Determine the [X, Y] coordinate at the center of the cell enclosing the given text.  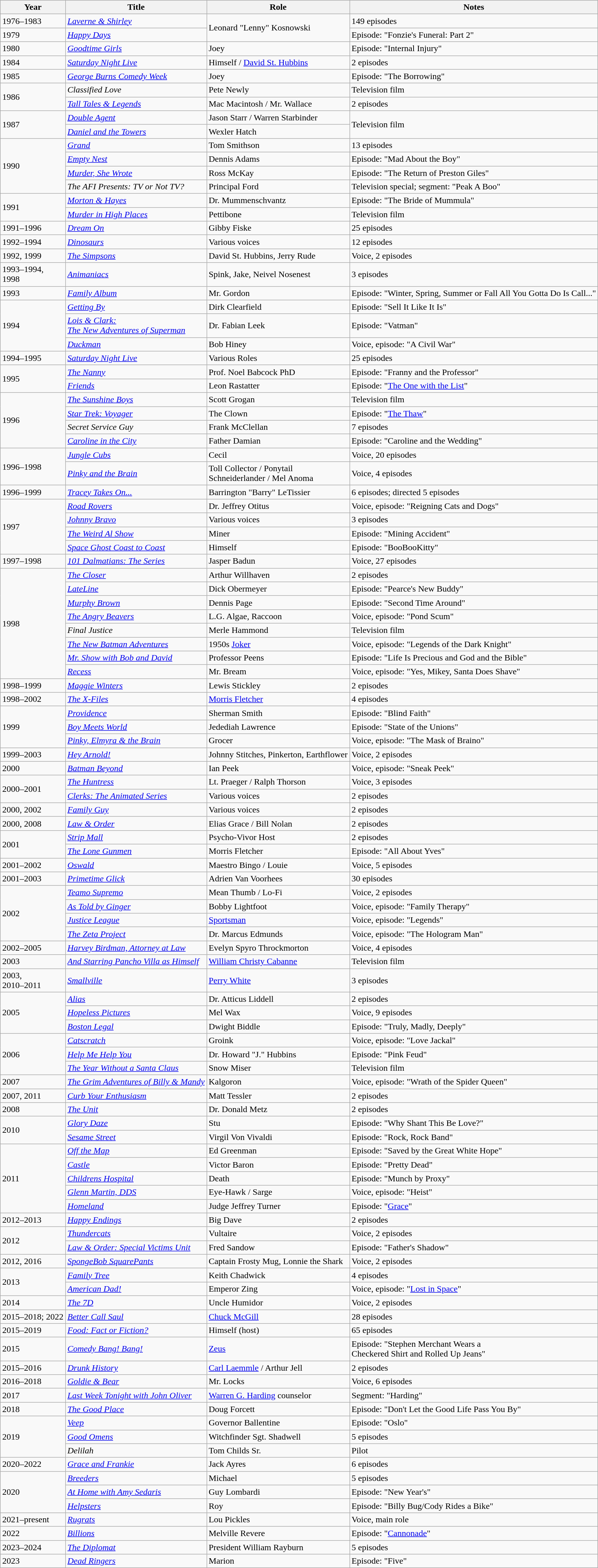
Family Album [136, 293]
Tracey Takes On... [136, 492]
1998–2002 [33, 699]
The AFI Presents: TV or Not TV? [136, 187]
Warren G. Harding counselor [278, 1395]
Episode: "Billy Bug/Cody Rides a Bike" [473, 1506]
Helpsters [136, 1506]
7 episodes [473, 427]
2023–2024 [33, 1547]
Roy [278, 1506]
2007, 2011 [33, 1096]
1950s Joker [278, 644]
Grand [136, 145]
Television special; segment: "Peak A Boo" [473, 187]
Ian Peek [278, 768]
Happy Days [136, 35]
Dr. Donald Metz [278, 1110]
American Dad! [136, 1289]
2001–2003 [33, 879]
Leonard "Lenny" Kosnowski [278, 28]
Laverne & Shirley [136, 21]
The Simpsons [136, 256]
Arthur Willhaven [278, 575]
Homeland [136, 1206]
2018 [33, 1409]
Jungle Cubs [136, 455]
2010 [33, 1130]
Boston Legal [136, 1026]
2003,2010–2011 [33, 980]
Judge Jeffrey Turner [278, 1206]
President William Rayburn [278, 1547]
Episode: "Don't Let the Good Life Pass You By" [473, 1409]
The Huntress [136, 782]
Episode: "Blind Faith" [473, 713]
30 episodes [473, 879]
Happy Endings [136, 1220]
Himself [278, 547]
Getting By [136, 307]
Voice, 3 episodes [473, 782]
Episode: "Cannonade" [473, 1533]
2013 [33, 1282]
2015–2016 [33, 1368]
1996–1998 [33, 466]
Episode: "New Year's" [473, 1492]
Batman Beyond [136, 768]
Episode: "Oslo" [473, 1423]
Segment: "Harding" [473, 1395]
1992–1994 [33, 242]
Episode: "Vatman" [473, 326]
Evelyn Spyro Throckmorton [278, 948]
Dr. Fabian Leek [278, 326]
Fred Sandow [278, 1247]
SpongeBob SquarePants [136, 1261]
Adrien Van Voorhees [278, 879]
Episode: "The Return of Preston Giles" [473, 173]
Virgil Von Vivaldi [278, 1137]
Episode: "The Thaw" [473, 413]
Good Omens [136, 1437]
The Angry Beavers [136, 616]
Jedediah Lawrence [278, 727]
2008 [33, 1110]
Himself / David St. Hubbins [278, 62]
Tall Tales & Legends [136, 104]
The Year Without a Santa Claus [136, 1068]
Voice, episode: "Legends" [473, 920]
As Told by Ginger [136, 906]
Episode: "Caroline and the Wedding" [473, 441]
Episode: "Sell It Like It Is" [473, 307]
Glory Daze [136, 1123]
Barrington "Barry" LeTissier [278, 492]
Notes [473, 7]
Bobby Lightfoot [278, 906]
Snow Miser [278, 1068]
Episode: "Mad About the Boy" [473, 159]
Maggie Winters [136, 686]
2011 [33, 1178]
Himself (host) [278, 1330]
Voice, 27 episodes [473, 561]
Episode: "Munch by Proxy" [473, 1178]
Sportsman [278, 920]
Oswald [136, 865]
Pete Newly [278, 90]
Episode: "Fonzie's Funeral: Part 2" [473, 35]
2002 [33, 913]
Episode: "Saved by the Great White Hope" [473, 1151]
Leon Rastatter [278, 386]
Justice League [136, 920]
And Starring Pancho Villa as Himself [136, 962]
2000–2001 [33, 789]
28 episodes [473, 1316]
1991 [33, 207]
1999 [33, 727]
1990 [33, 166]
12 episodes [473, 242]
Road Rovers [136, 506]
Wexler Hatch [278, 131]
Father Damian [278, 441]
Voice, episode: "Reigning Cats and Dogs" [473, 506]
Voice, 20 episodes [473, 455]
2023 [33, 1561]
1996–1999 [33, 492]
Principal Ford [278, 187]
1979 [33, 35]
2020 [33, 1492]
Lewis Stickley [278, 686]
Tom Childs Sr. [278, 1450]
Dick Obermeyer [278, 589]
Dead Ringers [136, 1561]
Voice, 5 episodes [473, 865]
Curb Your Enthusiasm [136, 1096]
Mr. Show with Bob and David [136, 658]
Voice, episode: "A Civil War" [473, 344]
Scott Grogan [278, 399]
Elias Grace / Bill Nolan [278, 823]
1999–2003 [33, 754]
Dr. Mummenschvantz [278, 201]
1998–1999 [33, 686]
Final Justice [136, 630]
Catscratch [136, 1040]
Voice, episode: "Heist" [473, 1192]
1991–1996 [33, 228]
The X-Files [136, 699]
Witchfinder Sgt. Shadwell [278, 1437]
Zeus [278, 1349]
Johnny Bravo [136, 520]
Morton & Hayes [136, 201]
2005 [33, 1013]
Episode: "Mining Accident" [473, 534]
1987 [33, 124]
The Clown [278, 413]
Captain Frosty Mug, Lonnie the Shark [278, 1261]
Grace and Frankie [136, 1464]
Double Agent [136, 118]
Space Ghost Coast to Coast [136, 547]
The Zeta Project [136, 934]
1993 [33, 293]
Voice, episode: "Love Jackal" [473, 1040]
Delilah [136, 1450]
Lou Pickles [278, 1519]
Smallville [136, 980]
Gibby Fiske [278, 228]
Michael [278, 1478]
Billions [136, 1533]
The Weird Al Show [136, 534]
Frank McClellan [278, 427]
2012–2013 [33, 1220]
Primetime Glick [136, 879]
Governor Ballentine [278, 1423]
Thundercats [136, 1234]
Mac Macintosh / Mr. Wallace [278, 104]
Marion [278, 1561]
2001 [33, 844]
The New Batman Adventures [136, 644]
Off the Map [136, 1151]
Episode: "The Borrowing" [473, 76]
The Unit [136, 1110]
Lois & Clark: The New Adventures of Superman [136, 326]
Psycho-Vivor Host [278, 837]
Duckman [136, 344]
Vultaire [278, 1234]
2012 [33, 1240]
At Home with Amy Sedaris [136, 1492]
Pinky and the Brain [136, 474]
Toll Collector / Ponytail Schneiderlander / Mel Anoma [278, 474]
Grocer [278, 741]
Last Week Tonight with John Oliver [136, 1395]
Veep [136, 1423]
Mean Thumb / Lo-Fi [278, 893]
1997 [33, 527]
Caroline in the City [136, 441]
Doug Forcett [278, 1409]
LateLine [136, 589]
Dinosaurs [136, 242]
The Grim Adventures of Billy & Mandy [136, 1082]
2003 [33, 962]
Rugrats [136, 1519]
Dennis Adams [278, 159]
Recess [136, 672]
2000, 2002 [33, 810]
Episode: "Pretty Dead" [473, 1165]
Guy Lombardi [278, 1492]
6 episodes; directed 5 episodes [473, 492]
Murphy Brown [136, 602]
Dr. Marcus Edmunds [278, 934]
Episode: "Life Is Precious and God and the Bible" [473, 658]
Episode: "All About Yves" [473, 851]
Dirk Clearfield [278, 307]
Family Tree [136, 1275]
2007 [33, 1082]
Law & Order [136, 823]
Jason Starr / Warren Starbinder [278, 118]
1997–1998 [33, 561]
Classified Love [136, 90]
Voice, main role [473, 1519]
Uncle Humidor [278, 1302]
2001–2002 [33, 865]
Harvey Birdman, Attorney at Law [136, 948]
Dwight Biddle [278, 1026]
Sesame Street [136, 1137]
Clerks: The Animated Series [136, 796]
2022 [33, 1533]
Comedy Bang! Bang! [136, 1349]
Victor Baron [278, 1165]
Voice, episode: "The Hologram Man" [473, 934]
Mr. Locks [278, 1382]
Ross McKay [278, 173]
Episode: "Grace" [473, 1206]
2021–present [33, 1519]
Professor Peens [278, 658]
Star Trek: Voyager [136, 413]
2000 [33, 768]
Voice, episode: "Pond Scum" [473, 616]
Dr. Howard "J." Hubbins [278, 1054]
Dr. Jeffrey Otitus [278, 506]
Voice, 9 episodes [473, 1013]
Episode: "Franny and the Professor" [473, 372]
Dr. Atticus Liddell [278, 999]
Breeders [136, 1478]
Big Dave [278, 1220]
William Christy Cabanne [278, 962]
Episode: "Truly, Madly, Deeply" [473, 1026]
Johnny Stitches, Pinkerton, Earthflower [278, 754]
The Diplomat [136, 1547]
1985 [33, 76]
Bob Hiney [278, 344]
Sherman Smith [278, 713]
Voice, 6 episodes [473, 1382]
Hey Arnold! [136, 754]
Emperor Zing [278, 1289]
Voice, episode: "Lost in Space" [473, 1289]
65 episodes [473, 1330]
Boy Meets World [136, 727]
Merle Hammond [278, 630]
Matt Tessler [278, 1096]
Secret Service Guy [136, 427]
Food: Fact or Fiction? [136, 1330]
Goodtime Girls [136, 49]
Death [278, 1178]
Episode: "Stephen Merchant Wears a Checkered Shirt and Rolled Up Jeans" [473, 1349]
Episode: "BooBooKitty" [473, 547]
Episode: "Internal Injury" [473, 49]
Family Guy [136, 810]
2014 [33, 1302]
Stu [278, 1123]
Episode: "The Bride of Mummula" [473, 201]
Voice, episode: "The Mask of Braino" [473, 741]
2006 [33, 1054]
2019 [33, 1437]
Episode: "Pearce's New Buddy" [473, 589]
Law & Order: Special Victims Unit [136, 1247]
2015–2018; 2022 [33, 1316]
1998 [33, 623]
Episode: "Pink Feud" [473, 1054]
1996 [33, 420]
Castle [136, 1165]
Title [136, 7]
The Closer [136, 575]
Drunk History [136, 1368]
Murder, She Wrote [136, 173]
2012, 2016 [33, 1261]
Episode: "Father's Shadow" [473, 1247]
Better Call Saul [136, 1316]
Chuck McGill [278, 1316]
1986 [33, 97]
Episode: "State of the Unions" [473, 727]
Providence [136, 713]
2020–2022 [33, 1464]
Spink, Jake, Neivel Nosenest [278, 274]
Alias [136, 999]
Hopeless Pictures [136, 1013]
Various Roles [278, 358]
Lt. Praeger / Ralph Thorson [278, 782]
2002–2005 [33, 948]
Mr. Gordon [278, 293]
Kalgoron [278, 1082]
Teamo Supremo [136, 893]
13 episodes [473, 145]
Goldie & Bear [136, 1382]
1980 [33, 49]
Jasper Badun [278, 561]
George Burns Comedy Week [136, 76]
Mr. Bream [278, 672]
Melville Revere [278, 1533]
Maestro Bingo / Louie [278, 865]
2015 [33, 1349]
Friends [136, 386]
1995 [33, 379]
Daniel and the Towers [136, 131]
Murder in High Places [136, 214]
Eye-Hawk / Sarge [278, 1192]
Role [278, 7]
1994 [33, 326]
Perry White [278, 980]
Episode: "Second Time Around" [473, 602]
The 7D [136, 1302]
Carl Laemmle / Arthur Jell [278, 1368]
Empty Nest [136, 159]
2017 [33, 1395]
Cecil [278, 455]
2000, 2008 [33, 823]
Keith Chadwick [278, 1275]
Tom Smithson [278, 145]
1992, 1999 [33, 256]
101 Dalmatians: The Series [136, 561]
1976–1983 [33, 21]
Episode: "Why Shant This Be Love?" [473, 1123]
Pettibone [278, 214]
Miner [278, 534]
Help Me Help You [136, 1054]
Animaniacs [136, 274]
Episode: "Winter, Spring, Summer or Fall All You Gotta Do Is Call..." [473, 293]
Childrens Hospital [136, 1178]
Dream On [136, 228]
The Sunshine Boys [136, 399]
L.G. Algae, Raccoon [278, 616]
Episode: "The One with the List" [473, 386]
1993–1994,1998 [33, 274]
Strip Mall [136, 837]
Jack Ayres [278, 1464]
Dennis Page [278, 602]
Prof. Noel Babcock PhD [278, 372]
Mel Wax [278, 1013]
Voice, episode: "Yes, Mikey, Santa Does Shave" [473, 672]
Episode: "Rock, Rock Band" [473, 1137]
Pinky, Elmyra & the Brain [136, 741]
Voice, episode: "Family Therapy" [473, 906]
Voice, episode: "Sneak Peek" [473, 768]
Glenn Martin, DDS [136, 1192]
2016–2018 [33, 1382]
Voice, episode: "Wrath of the Spider Queen" [473, 1082]
1984 [33, 62]
6 episodes [473, 1464]
Year [33, 7]
Pilot [473, 1450]
David St. Hubbins, Jerry Rude [278, 256]
Ed Greenman [278, 1151]
Episode: "Five" [473, 1561]
The Good Place [136, 1409]
149 episodes [473, 21]
Voice, episode: "Legends of the Dark Knight" [473, 644]
1994–1995 [33, 358]
Groink [278, 1040]
The Nanny [136, 372]
The Lone Gunmen [136, 851]
2015–2019 [33, 1330]
